Return [x, y] of the center of cell containing provided text 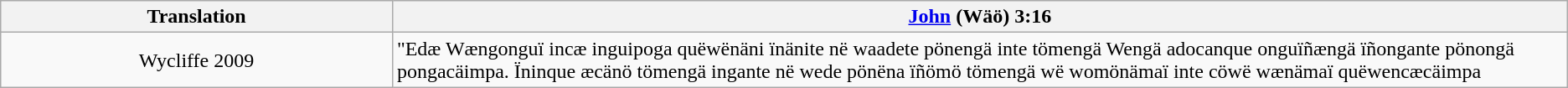
Translation [197, 17]
Wycliffe 2009 [197, 60]
John (Wäö) 3:16 [980, 17]
